Determine the [X, Y] coordinate at the center of the cell enclosing the given text.  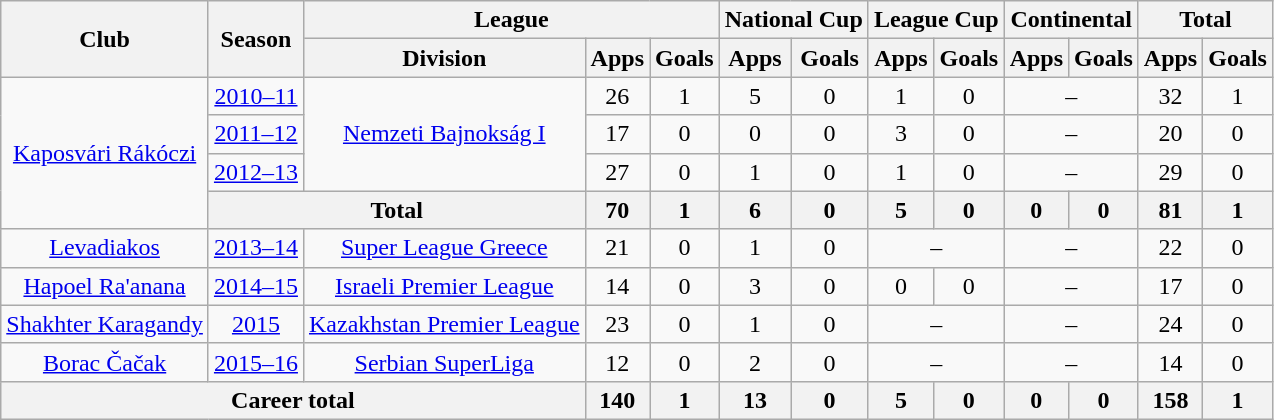
Super League Greece [444, 248]
Career total [293, 400]
2015 [256, 324]
13 [755, 400]
21 [617, 248]
2012–13 [256, 172]
6 [755, 210]
32 [1170, 96]
Season [256, 39]
2015–16 [256, 362]
2014–15 [256, 286]
Borac Čačak [105, 362]
Kaposvári Rákóczi [105, 153]
League [511, 20]
Israeli Premier League [444, 286]
12 [617, 362]
27 [617, 172]
Continental [1071, 20]
140 [617, 400]
Kazakhstan Premier League [444, 324]
158 [1170, 400]
Serbian SuperLiga [444, 362]
26 [617, 96]
2 [755, 362]
Division [444, 58]
Hapoel Ra'anana [105, 286]
League Cup [936, 20]
81 [1170, 210]
23 [617, 324]
2011–12 [256, 134]
Shakhter Karagandy [105, 324]
70 [617, 210]
2010–11 [256, 96]
National Cup [794, 20]
24 [1170, 324]
Levadiakos [105, 248]
2013–14 [256, 248]
Club [105, 39]
20 [1170, 134]
Nemzeti Bajnokság I [444, 134]
29 [1170, 172]
22 [1170, 248]
